For the text-containing cell, return its midpoint in [x, y] coordinate format. 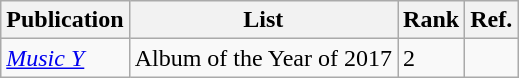
Rank [432, 20]
Ref. [492, 20]
Music Y [65, 58]
Publication [65, 20]
2 [432, 58]
Album of the Year of 2017 [263, 58]
List [263, 20]
